Capture the cell that displays the provided text and extract its (x, y) central coordinate. 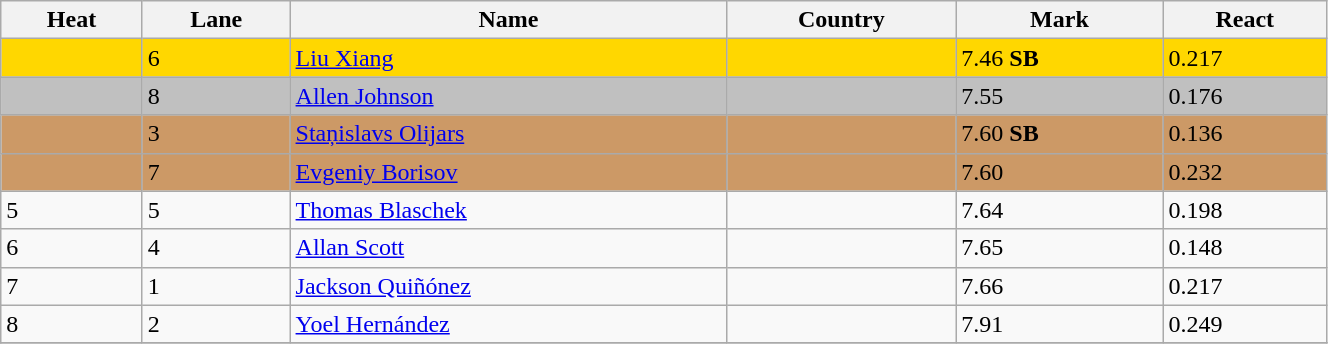
7.65 (1060, 248)
Allen Johnson (508, 96)
React (1244, 20)
Mark (1060, 20)
3 (216, 134)
Heat (72, 20)
Evgeniy Borisov (508, 172)
7.60 SB (1060, 134)
Thomas Blaschek (508, 210)
Yoel Hernández (508, 324)
Country (842, 20)
0.198 (1244, 210)
7.91 (1060, 324)
Allan Scott (508, 248)
Liu Xiang (508, 58)
1 (216, 286)
7.55 (1060, 96)
0.232 (1244, 172)
7.64 (1060, 210)
7.60 (1060, 172)
2 (216, 324)
0.136 (1244, 134)
0.148 (1244, 248)
4 (216, 248)
0.176 (1244, 96)
Name (508, 20)
Staņislavs Olijars (508, 134)
0.249 (1244, 324)
Lane (216, 20)
7.66 (1060, 286)
Jackson Quiñónez (508, 286)
7.46 SB (1060, 58)
